From the cell containing the given text, extract its center point as (x, y) coordinate. 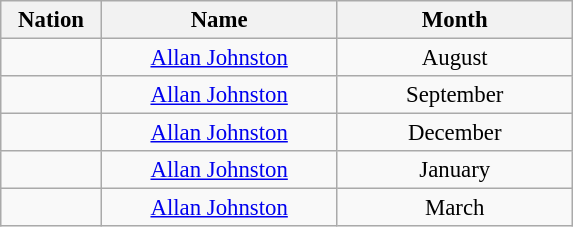
Name (219, 20)
Month (455, 20)
December (455, 133)
September (455, 95)
March (455, 208)
August (455, 58)
January (455, 170)
Nation (52, 20)
